Extract the [x, y] coordinate from the center of the cell holding the provided text.  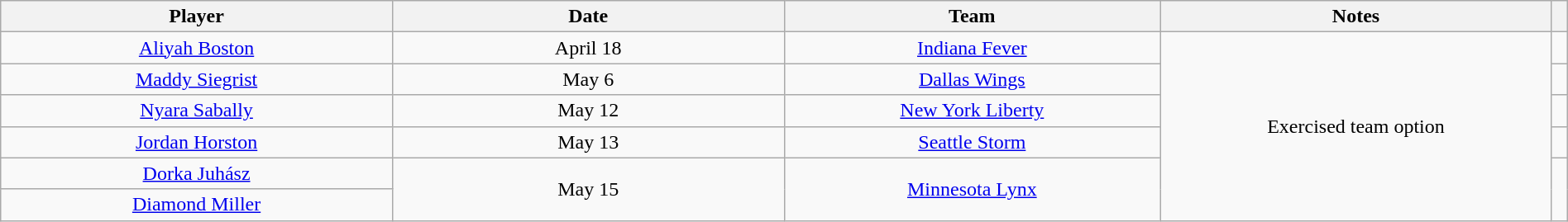
Seattle Storm [973, 142]
May 12 [588, 111]
Team [973, 17]
April 18 [588, 48]
Dallas Wings [973, 79]
May 15 [588, 189]
Exercised team option [1356, 126]
Indiana Fever [973, 48]
Nyara Sabally [197, 111]
Minnesota Lynx [973, 189]
Notes [1356, 17]
Aliyah Boston [197, 48]
Jordan Horston [197, 142]
New York Liberty [973, 111]
May 13 [588, 142]
Player [197, 17]
Dorka Juhász [197, 173]
Maddy Siegrist [197, 79]
Diamond Miller [197, 205]
May 6 [588, 79]
Date [588, 17]
